Scan for the cell matching the given text and deliver its [x, y] coordinate at center. 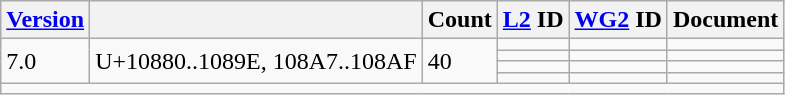
Count [460, 20]
40 [460, 61]
Version [46, 20]
L2 ID [533, 20]
Document [725, 20]
7.0 [46, 61]
U+10880..1089E, 108A7..108AF [256, 61]
WG2 ID [618, 20]
